Scan for the cell matching the given text and deliver its (X, Y) coordinate at center. 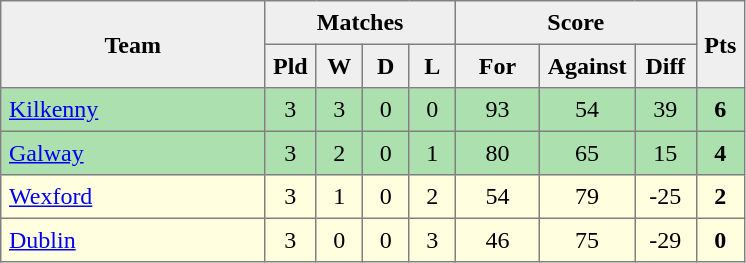
75 (586, 240)
46 (497, 240)
Diff (666, 66)
Team (133, 44)
D (385, 66)
Wexford (133, 197)
L (432, 66)
Dublin (133, 240)
80 (497, 153)
Galway (133, 153)
Kilkenny (133, 110)
39 (666, 110)
65 (586, 153)
Matches (360, 23)
93 (497, 110)
Pts (720, 44)
79 (586, 197)
Score (576, 23)
6 (720, 110)
15 (666, 153)
Pld (290, 66)
W (339, 66)
Against (586, 66)
-25 (666, 197)
For (497, 66)
-29 (666, 240)
4 (720, 153)
